Scan for the cell matching the given text and deliver its (X, Y) coordinate at center. 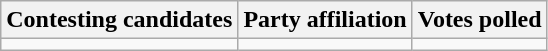
Party affiliation (325, 20)
Contesting candidates (120, 20)
Votes polled (480, 20)
